Provide the (X, Y) coordinate of the cell's center where the given text is located.  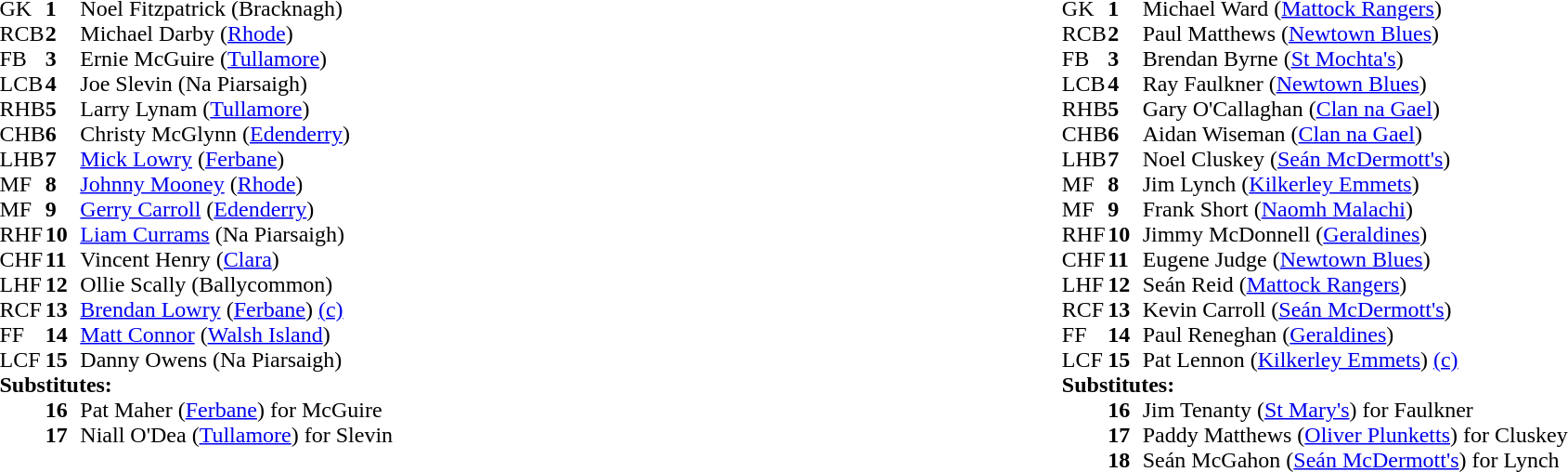
Ernie McGuire (Tullamore) (236, 59)
Jim Lynch (Kilkerley Emmets) (1355, 184)
Seán Reid (Mattock Rangers) (1355, 284)
Noel Cluskey (Seán McDermott's) (1355, 160)
Paul Reneghan (Geraldines) (1355, 334)
Liam Currams (Na Piarsaigh) (236, 234)
Christy McGlynn (Edenderry) (236, 134)
Paddy Matthews (Oliver Plunketts) for Cluskey (1355, 435)
Gerry Carroll (Edenderry) (236, 210)
Michael Darby (Rhode) (236, 33)
Jim Tenanty (St Mary's) for Faulkner (1355, 411)
Johnny Mooney (Rhode) (236, 184)
Larry Lynam (Tullamore) (236, 110)
Joe Slevin (Na Piarsaigh) (236, 84)
Brendan Lowry (Ferbane) (c) (236, 310)
Danny Owens (Na Piarsaigh) (236, 361)
Pat Lennon (Kilkerley Emmets) (c) (1355, 361)
Mick Lowry (Ferbane) (236, 160)
Jimmy McDonnell (Geraldines) (1355, 234)
Brendan Byrne (St Mochta's) (1355, 59)
Ray Faulkner (Newtown Blues) (1355, 84)
Kevin Carroll (Seán McDermott's) (1355, 310)
Frank Short (Naomh Malachi) (1355, 210)
Aidan Wiseman (Clan na Gael) (1355, 134)
Eugene Judge (Newtown Blues) (1355, 260)
Vincent Henry (Clara) (236, 260)
Gary O'Callaghan (Clan na Gael) (1355, 110)
Pat Maher (Ferbane) for McGuire (236, 411)
Ollie Scally (Ballycommon) (236, 284)
Niall O'Dea (Tullamore) for Slevin (236, 435)
Paul Matthews (Newtown Blues) (1355, 33)
Matt Connor (Walsh Island) (236, 334)
